Identify which cell holds the provided text, then report its [x, y] central coordinate. 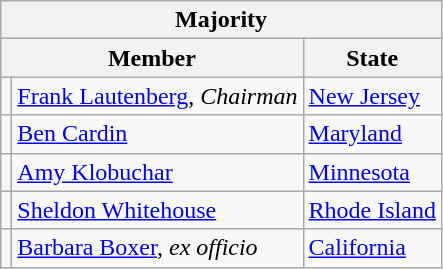
California [372, 248]
Barbara Boxer, ex officio [158, 248]
Rhode Island [372, 210]
Member [152, 58]
Majority [222, 20]
New Jersey [372, 96]
Maryland [372, 134]
State [372, 58]
Sheldon Whitehouse [158, 210]
Ben Cardin [158, 134]
Frank Lautenberg, Chairman [158, 96]
Minnesota [372, 172]
Amy Klobuchar [158, 172]
